Capture the cell that displays the provided text and extract its [X, Y] central coordinate. 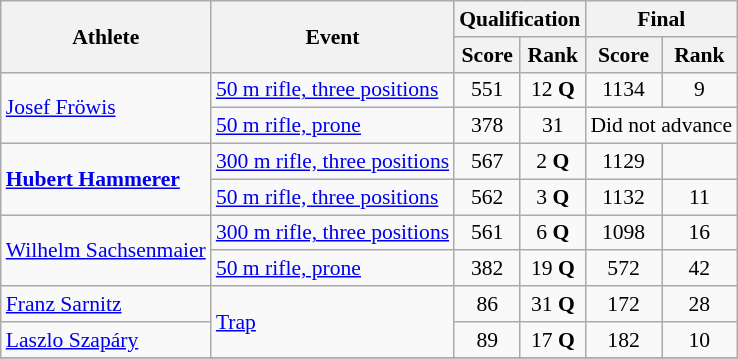
11 [700, 197]
1098 [623, 233]
Josef Fröwis [106, 108]
Trap [332, 322]
572 [623, 269]
382 [487, 269]
31 Q [552, 304]
17 Q [552, 340]
Franz Sarnitz [106, 304]
31 [552, 126]
182 [623, 340]
3 Q [552, 197]
28 [700, 304]
378 [487, 126]
Did not advance [661, 126]
Hubert Hammerer [106, 180]
1132 [623, 197]
Event [332, 36]
Wilhelm Sachsenmaier [106, 250]
Qualification [520, 19]
Laszlo Szapáry [106, 340]
89 [487, 340]
86 [487, 304]
2 Q [552, 162]
10 [700, 340]
1134 [623, 90]
1129 [623, 162]
16 [700, 233]
9 [700, 90]
561 [487, 233]
Final [661, 19]
562 [487, 197]
19 Q [552, 269]
567 [487, 162]
42 [700, 269]
551 [487, 90]
Athlete [106, 36]
6 Q [552, 233]
172 [623, 304]
12 Q [552, 90]
